Provide the [X, Y] coordinate of the cell's center where the given text is located.  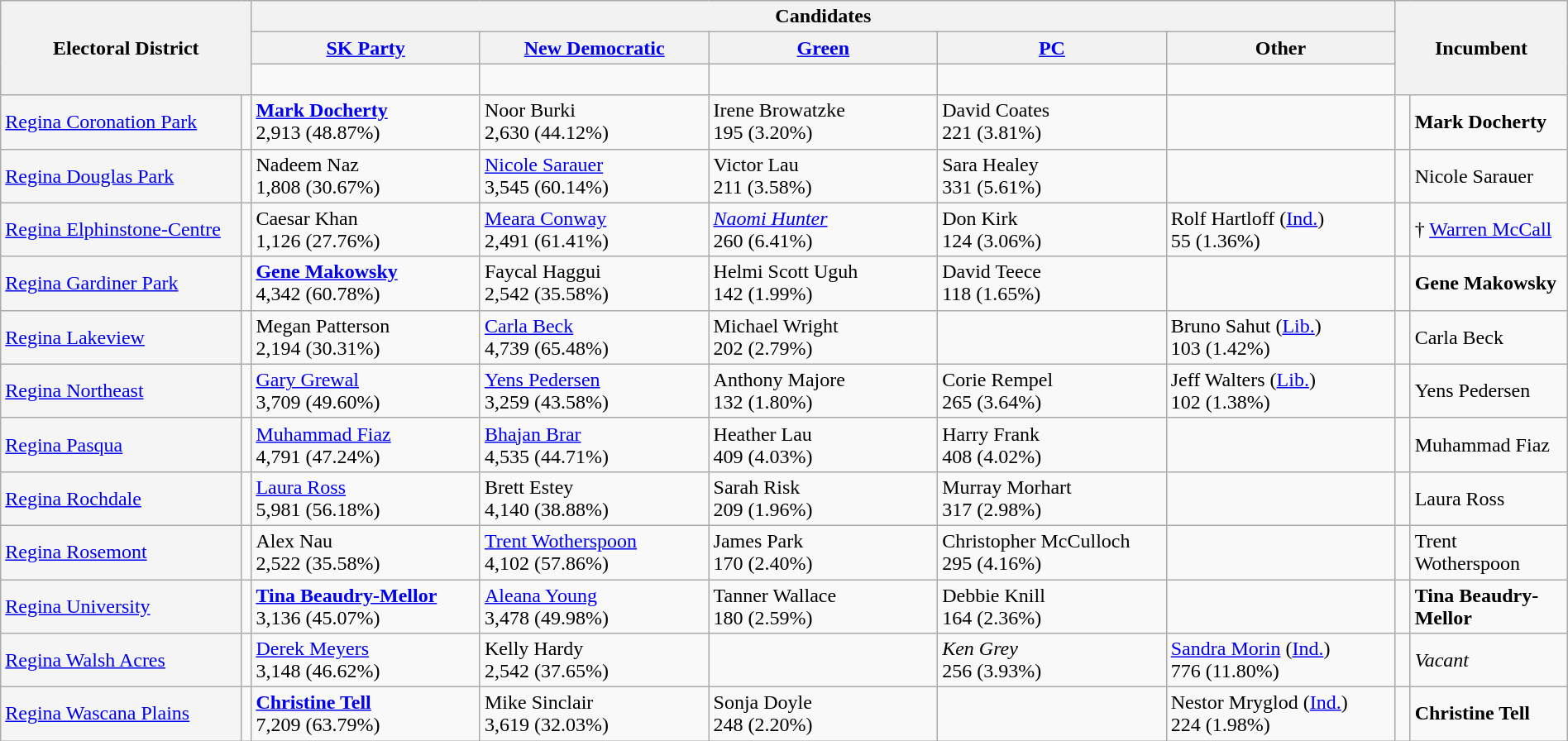
Victor Lau 211 (3.58%) [824, 175]
Derek Meyers 3,148 (46.62%) [366, 660]
Meara Conway 2,491 (61.41%) [594, 230]
Nicole Sarauer [1489, 175]
Regina Lakeview [121, 337]
Mark Docherty [1489, 122]
James Park 170 (2.40%) [824, 552]
Alex Nau 2,522 (35.58%) [366, 552]
Regina Gardiner Park [121, 283]
Nicole Sarauer 3,545 (60.14%) [594, 175]
Rolf Hartloff (Ind.) 55 (1.36%) [1280, 230]
Tina Beaudry-Mellor [1489, 605]
Heather Lau 409 (4.03%) [824, 445]
Regina Walsh Acres [121, 660]
Regina Rochdale [121, 498]
Gene Makowsky 4,342 (60.78%) [366, 283]
Muhammad Fiaz 4,791 (47.24%) [366, 445]
David Coates 221 (3.81%) [1052, 122]
Gary Grewal 3,709 (49.60%) [366, 390]
Mike Sinclair 3,619 (32.03%) [594, 715]
PC [1052, 48]
Christopher McCulloch 295 (4.16%) [1052, 552]
Tanner Wallace 180 (2.59%) [824, 605]
Yens Pedersen 3,259 (43.58%) [594, 390]
Michael Wright 202 (2.79%) [824, 337]
Nestor Mryglod (Ind.) 224 (1.98%) [1280, 715]
Carla Beck 4,739 (65.48%) [594, 337]
Yens Pedersen [1489, 390]
Don Kirk 124 (3.06%) [1052, 230]
Murray Morhart 317 (2.98%) [1052, 498]
Regina Pasqua [121, 445]
Candidates [824, 17]
Gene Makowsky [1489, 283]
Incumbent [1481, 48]
Corie Rempel 265 (3.64%) [1052, 390]
New Democratic [594, 48]
Mark Docherty 2,913 (48.87%) [366, 122]
Faycal Haggui 2,542 (35.58%) [594, 283]
Naomi Hunter 260 (6.41%) [824, 230]
Helmi Scott Uguh 142 (1.99%) [824, 283]
Sandra Morin (Ind.) 776 (11.80%) [1280, 660]
Muhammad Fiaz [1489, 445]
Noor Burki 2,630 (44.12%) [594, 122]
Nadeem Naz 1,808 (30.67%) [366, 175]
Trent Wotherspoon 4,102 (57.86%) [594, 552]
Laura Ross 5,981 (56.18%) [366, 498]
Brett Estey 4,140 (38.88%) [594, 498]
Christine Tell 7,209 (63.79%) [366, 715]
Jeff Walters (Lib.) 102 (1.38%) [1280, 390]
David Teece 118 (1.65%) [1052, 283]
Anthony Majore 132 (1.80%) [824, 390]
Regina University [121, 605]
Regina Elphinstone-Centre [121, 230]
Irene Browatzke 195 (3.20%) [824, 122]
Christine Tell [1489, 715]
Sara Healey 331 (5.61%) [1052, 175]
Regina Northeast [121, 390]
SK Party [366, 48]
Regina Rosemont [121, 552]
Bruno Sahut (Lib.) 103 (1.42%) [1280, 337]
Vacant [1489, 660]
Regina Wascana Plains [121, 715]
Other [1280, 48]
Bhajan Brar 4,535 (44.71%) [594, 445]
Debbie Knill 164 (2.36%) [1052, 605]
Laura Ross [1489, 498]
Regina Coronation Park [121, 122]
Aleana Young 3,478 (49.98%) [594, 605]
Trent Wotherspoon [1489, 552]
Carla Beck [1489, 337]
Regina Douglas Park [121, 175]
Kelly Hardy 2,542 (37.65%) [594, 660]
Harry Frank 408 (4.02%) [1052, 445]
Megan Patterson 2,194 (30.31%) [366, 337]
Tina Beaudry-Mellor 3,136 (45.07%) [366, 605]
† Warren McCall [1489, 230]
Sonja Doyle 248 (2.20%) [824, 715]
Sarah Risk 209 (1.96%) [824, 498]
Green [824, 48]
Electoral District [126, 48]
Ken Grey 256 (3.93%) [1052, 660]
Caesar Khan 1,126 (27.76%) [366, 230]
